Capture the cell that displays the provided text and extract its [x, y] central coordinate. 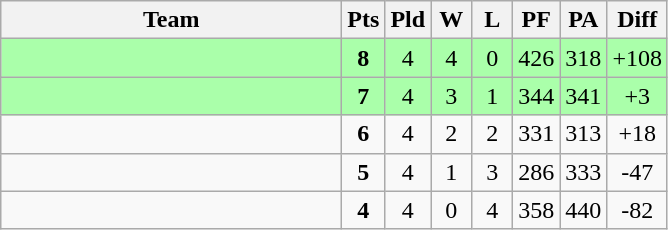
313 [584, 134]
7 [364, 96]
+18 [638, 134]
344 [536, 96]
-47 [638, 172]
Pts [364, 20]
+108 [638, 58]
Team [172, 20]
5 [364, 172]
333 [584, 172]
+3 [638, 96]
426 [536, 58]
318 [584, 58]
-82 [638, 210]
6 [364, 134]
341 [584, 96]
L [492, 20]
358 [536, 210]
286 [536, 172]
440 [584, 210]
PA [584, 20]
331 [536, 134]
Diff [638, 20]
W [452, 20]
8 [364, 58]
Pld [408, 20]
PF [536, 20]
